For the text-containing cell, return its midpoint in [x, y] coordinate format. 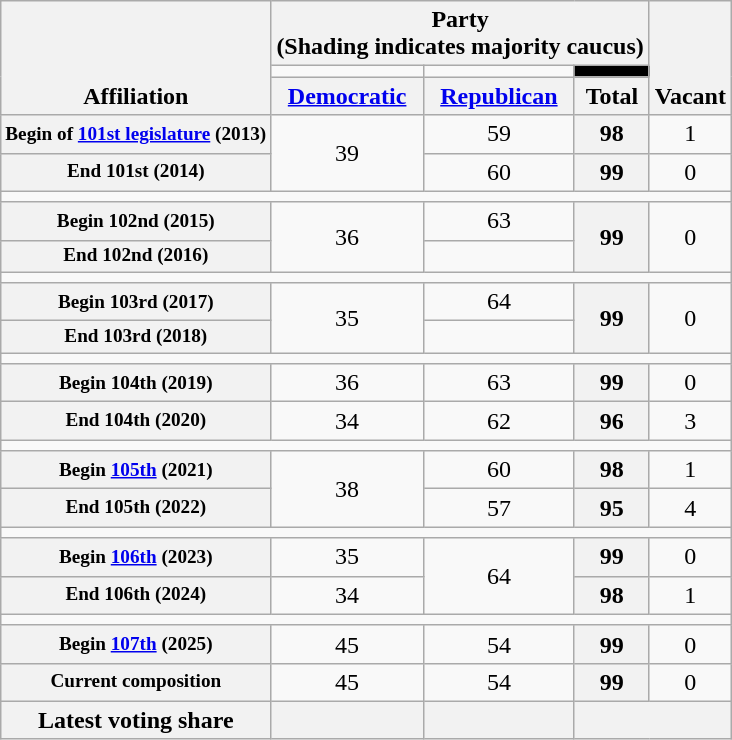
57 [498, 508]
Begin 102nd (2015) [136, 221]
End 104th (2020) [136, 421]
62 [498, 421]
39 [348, 153]
End 105th (2022) [136, 508]
4 [690, 508]
38 [348, 489]
95 [612, 508]
End 101st (2014) [136, 172]
Begin 106th (2023) [136, 557]
Current composition [136, 682]
96 [612, 421]
End 102nd (2016) [136, 256]
Begin 103rd (2017) [136, 302]
Begin of 101st legislature (2013) [136, 134]
Latest voting share [136, 720]
Republican [498, 96]
Begin 104th (2019) [136, 383]
Affiliation [136, 58]
Begin 107th (2025) [136, 644]
Vacant [690, 58]
Party (Shading indicates majority caucus) [460, 34]
3 [690, 421]
Begin 105th (2021) [136, 470]
Total [612, 96]
59 [498, 134]
End 106th (2024) [136, 595]
Democratic [348, 96]
End 103rd (2018) [136, 337]
